Locate the cell with the specified text and output its [x, y] center coordinate. 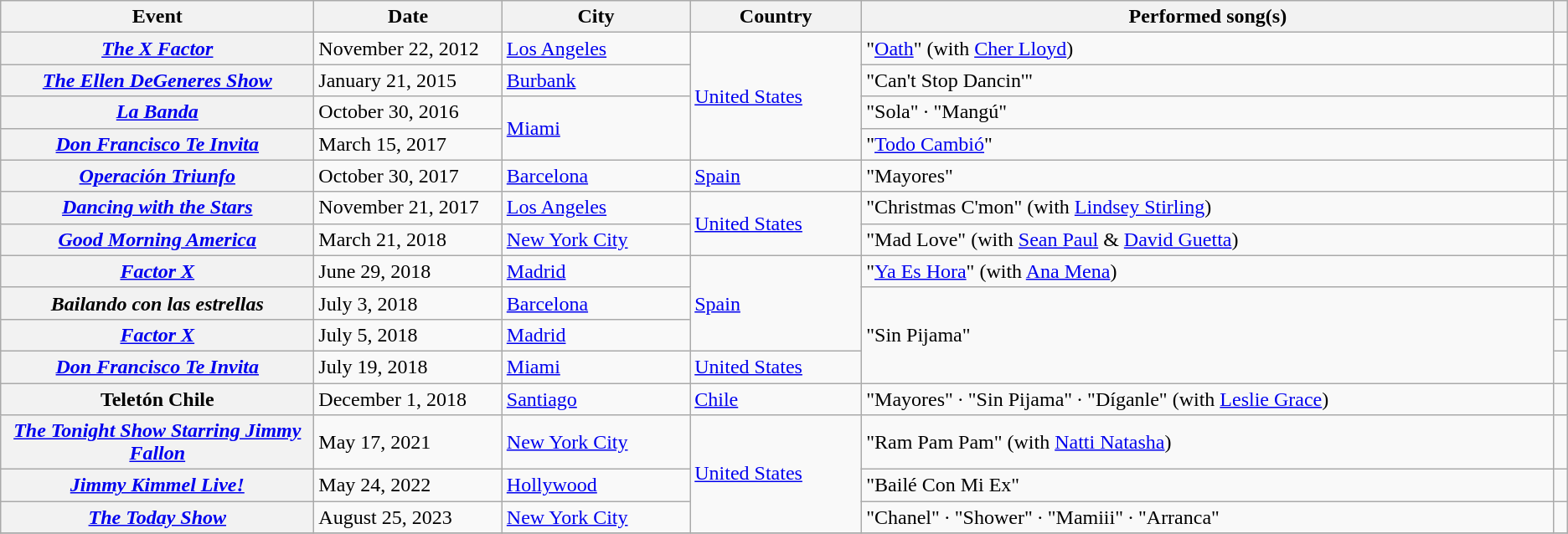
May 17, 2021 [408, 442]
Event [157, 17]
Date [408, 17]
"Christmas C'mon" (with Lindsey Stirling) [1208, 208]
"Ram Pam Pam" (with Natti Natasha) [1208, 442]
March 21, 2018 [408, 239]
December 1, 2018 [408, 399]
"Todo Cambió" [1208, 144]
January 21, 2015 [408, 80]
June 29, 2018 [408, 271]
"Sola" · "Mangú" [1208, 112]
The X Factor [157, 49]
"Mad Love" (with Sean Paul & David Guetta) [1208, 239]
Bailando con las estrellas [157, 303]
"Mayores" [1208, 176]
March 15, 2017 [408, 144]
Performed song(s) [1208, 17]
May 24, 2022 [408, 485]
The Today Show [157, 517]
"Sin Pijama" [1208, 335]
Santiago [596, 399]
The Ellen DeGeneres Show [157, 80]
"Bailé Con Mi Ex" [1208, 485]
"Oath" (with Cher Lloyd) [1208, 49]
Teletón Chile [157, 399]
Dancing with the Stars [157, 208]
October 30, 2017 [408, 176]
"Can't Stop Dancin'" [1208, 80]
November 21, 2017 [408, 208]
The Tonight Show Starring Jimmy Fallon [157, 442]
November 22, 2012 [408, 49]
Country [776, 17]
"Mayores" · "Sin Pijama" · "Díganle" (with Leslie Grace) [1208, 399]
"Ya Es Hora" (with Ana Mena) [1208, 271]
August 25, 2023 [408, 517]
Operación Triunfo [157, 176]
Jimmy Kimmel Live! [157, 485]
City [596, 17]
Chile [776, 399]
October 30, 2016 [408, 112]
July 3, 2018 [408, 303]
"Chanel" · "Shower" · "Mamiii" · "Arranca" [1208, 517]
Hollywood [596, 485]
July 19, 2018 [408, 367]
Burbank [596, 80]
La Banda [157, 112]
Good Morning America [157, 239]
July 5, 2018 [408, 335]
